Return the (X, Y) coordinate for the center point of the cell that contains the specified text.  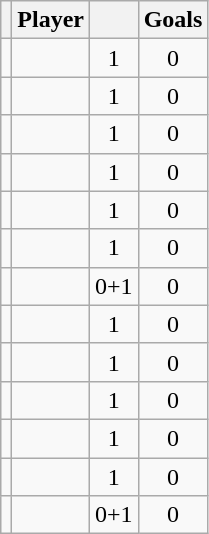
Player (51, 20)
Goals (173, 20)
